Extract the [x, y] coordinate from the center of the cell holding the provided text.  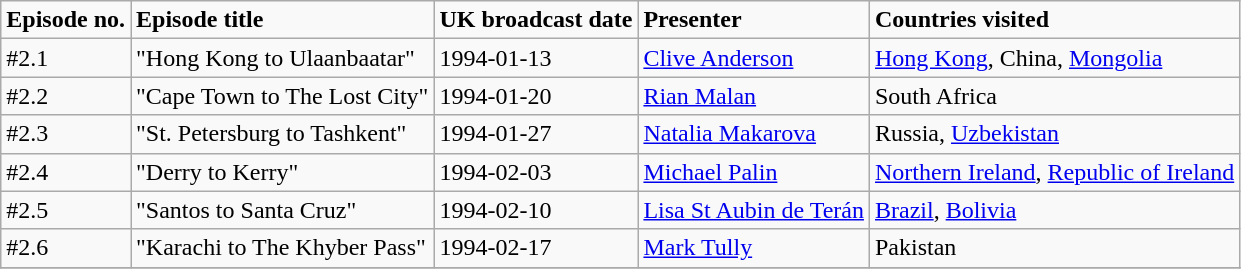
Clive Anderson [754, 58]
#2.2 [66, 96]
Russia, Uzbekistan [1054, 134]
"Santos to Santa Cruz" [282, 210]
Natalia Makarova [754, 134]
#2.3 [66, 134]
Presenter [754, 20]
Mark Tully [754, 248]
Northern Ireland, Republic of Ireland [1054, 172]
Lisa St Aubin de Terán [754, 210]
Hong Kong, China, Mongolia [1054, 58]
"Derry to Kerry" [282, 172]
#2.5 [66, 210]
Rian Malan [754, 96]
"St. Petersburg to Tashkent" [282, 134]
1994-01-27 [536, 134]
"Cape Town to The Lost City" [282, 96]
#2.6 [66, 248]
#2.4 [66, 172]
Episode title [282, 20]
1994-02-10 [536, 210]
Countries visited [1054, 20]
UK broadcast date [536, 20]
1994-01-20 [536, 96]
1994-01-13 [536, 58]
South Africa [1054, 96]
Episode no. [66, 20]
1994-02-17 [536, 248]
"Hong Kong to Ulaanbaatar" [282, 58]
Pakistan [1054, 248]
Brazil, Bolivia [1054, 210]
1994-02-03 [536, 172]
"Karachi to The Khyber Pass" [282, 248]
#2.1 [66, 58]
Michael Palin [754, 172]
